Output the (X, Y) coordinate of the center of the cell containing the given text.  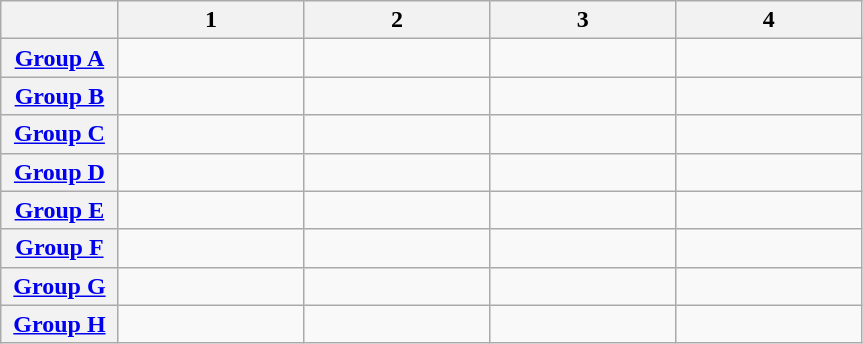
3 (583, 20)
Group D (60, 172)
Group G (60, 286)
4 (769, 20)
Group B (60, 96)
Group A (60, 58)
Group F (60, 248)
2 (397, 20)
Group E (60, 210)
Group C (60, 134)
1 (211, 20)
Group H (60, 324)
